Output the [x, y] coordinate of the center of the cell containing the given text.  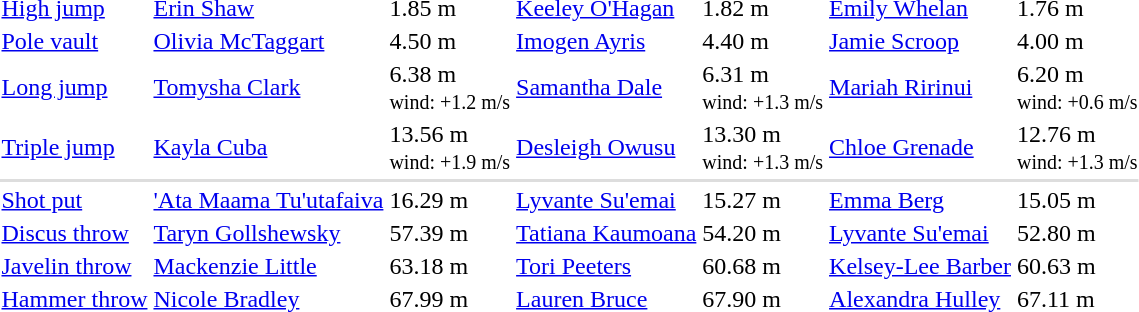
Olivia McTaggart [268, 41]
Tori Peeters [606, 266]
4.50 m [450, 41]
Discus throw [74, 233]
Mackenzie Little [268, 266]
Imogen Ayris [606, 41]
Long jump [74, 88]
15.05 m [1077, 200]
Tomysha Clark [268, 88]
Chloe Grenade [920, 148]
Taryn Gollshewsky [268, 233]
6.31 m wind: +1.3 m/s [763, 88]
Mariah Ririnui [920, 88]
60.63 m [1077, 266]
'Ata Maama Tu'utafaiva [268, 200]
52.80 m [1077, 233]
15.27 m [763, 200]
13.56 m wind: +1.9 m/s [450, 148]
63.18 m [450, 266]
60.68 m [763, 266]
Shot put [74, 200]
4.40 m [763, 41]
Tatiana Kaumoana [606, 233]
Emma Berg [920, 200]
12.76 mwind: +1.3 m/s [1077, 148]
6.20 m wind: +0.6 m/s [1077, 88]
16.29 m [450, 200]
54.20 m [763, 233]
6.38 m wind: +1.2 m/s [450, 88]
Triple jump [74, 148]
Desleigh Owusu [606, 148]
Samantha Dale [606, 88]
57.39 m [450, 233]
Javelin throw [74, 266]
Pole vault [74, 41]
Kayla Cuba [268, 148]
Kelsey-Lee Barber [920, 266]
13.30 mwind: +1.3 m/s [763, 148]
Jamie Scroop [920, 41]
4.00 m [1077, 41]
